Capture the cell that displays the provided text and extract its [X, Y] central coordinate. 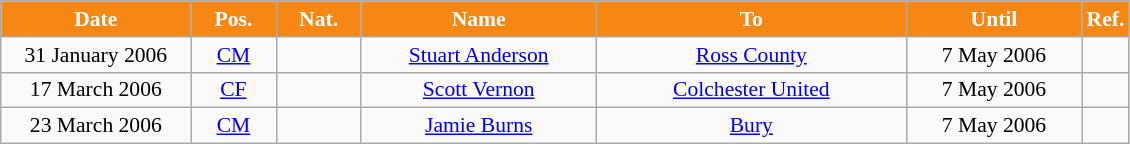
Scott Vernon [478, 90]
Bury [751, 126]
Nat. [318, 19]
Until [994, 19]
To [751, 19]
Ross County [751, 55]
Ref. [1106, 19]
Stuart Anderson [478, 55]
Name [478, 19]
23 March 2006 [96, 126]
31 January 2006 [96, 55]
Date [96, 19]
CF [234, 90]
17 March 2006 [96, 90]
Pos. [234, 19]
Jamie Burns [478, 126]
Colchester United [751, 90]
